For the text-containing cell, return its midpoint in (x, y) coordinate format. 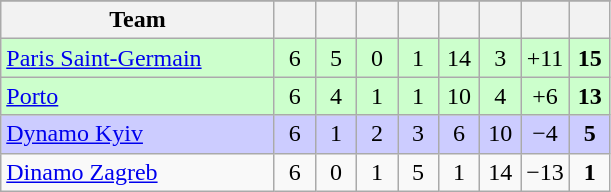
−13 (546, 172)
Dinamo Zagreb (138, 172)
13 (590, 96)
Dynamo Kyiv (138, 134)
+11 (546, 58)
2 (376, 134)
+6 (546, 96)
−4 (546, 134)
Porto (138, 96)
Paris Saint-Germain (138, 58)
Team (138, 20)
15 (590, 58)
